Return (x, y) of the center of cell containing provided text 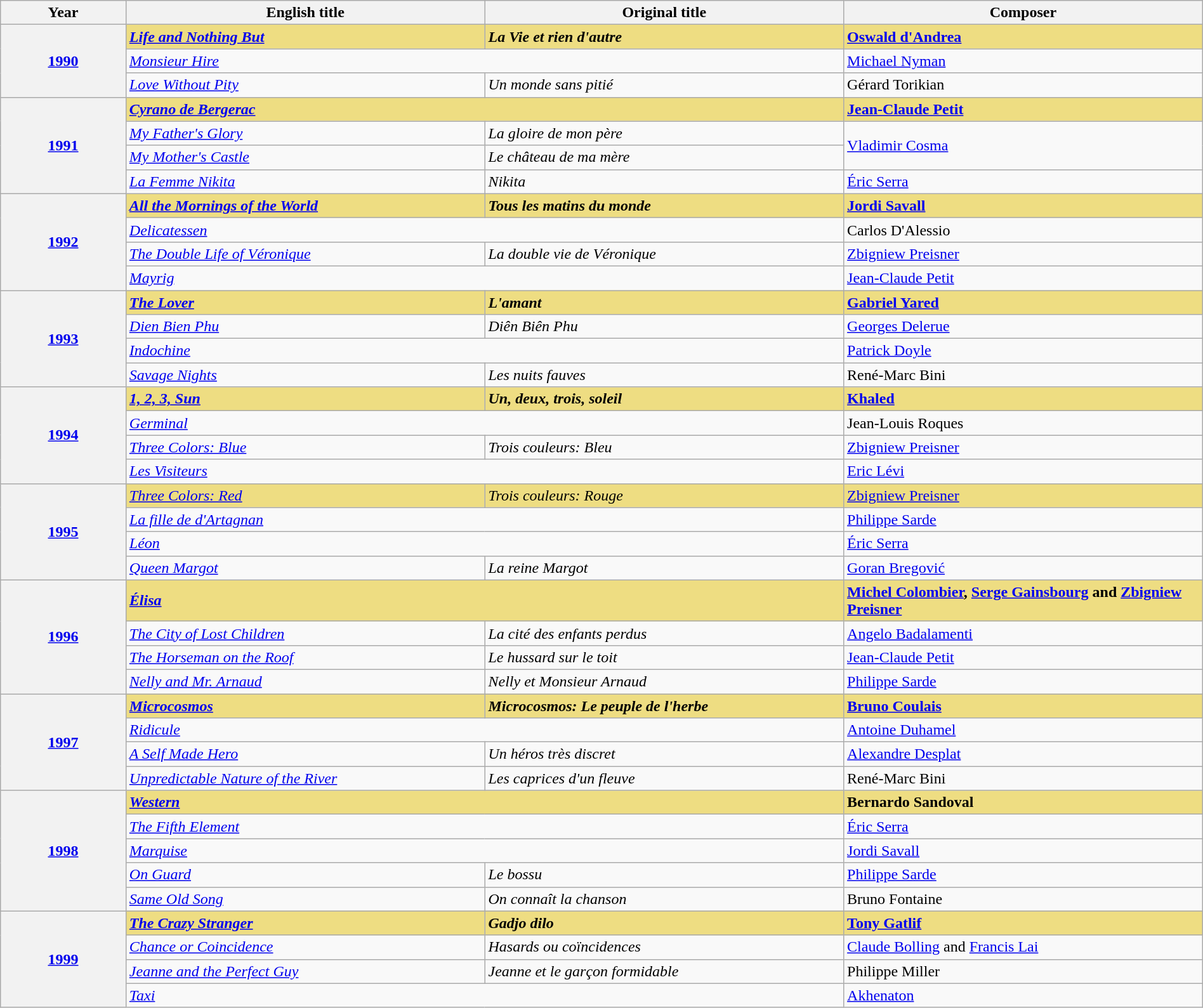
On Guard (305, 875)
Angelo Badalamenti (1023, 633)
Life and Nothing But (305, 37)
My Mother's Castle (305, 157)
Nelly et Monsieur Arnaud (664, 681)
Monsieur Hire (485, 61)
Claude Bolling and Francis Lai (1023, 947)
Patrick Doyle (1023, 351)
Antoine Duhamel (1023, 730)
Un héros très discret (664, 754)
Chance or Coincidence (305, 947)
1993 (63, 339)
The Lover (305, 303)
The City of Lost Children (305, 633)
Trois couleurs: Rouge (664, 495)
Dien Bien Phu (305, 327)
La gloire de mon père (664, 133)
Original title (664, 13)
La fille de d'Artagnan (485, 520)
Unpredictable Nature of the River (305, 778)
1996 (63, 637)
La Vie et rien d'autre (664, 37)
Vladimir Cosma (1023, 145)
Philippe Miller (1023, 971)
Microcosmos: Le peuple de l'herbe (664, 706)
Léon (485, 544)
Eric Lévi (1023, 471)
Gabriel Yared (1023, 303)
Le bossu (664, 875)
Khaled (1023, 399)
L'amant (664, 303)
Bernardo Sandoval (1023, 802)
1998 (63, 851)
Michel Colombier, Serge Gainsbourg and Zbigniew Preisner (1023, 600)
1991 (63, 145)
Western (485, 802)
Les nuits fauves (664, 375)
English title (305, 13)
Composer (1023, 13)
Goran Bregović (1023, 568)
1994 (63, 435)
Gadjo dilo (664, 923)
Bruno Fontaine (1023, 899)
My Father's Glory (305, 133)
Les caprices d'un fleuve (664, 778)
The Fifth Element (485, 827)
Marquise (485, 851)
Alexandre Desplat (1023, 754)
Savage Nights (305, 375)
Microcosmos (305, 706)
Ridicule (485, 730)
La cité des enfants perdus (664, 633)
Gérard Torikian (1023, 85)
Élisa (485, 600)
1999 (63, 959)
1995 (63, 532)
Nikita (664, 181)
Queen Margot (305, 568)
1992 (63, 242)
The Crazy Stranger (305, 923)
The Horseman on the Roof (305, 657)
Tony Gatlif (1023, 923)
Three Colors: Blue (305, 447)
La Femme Nikita (305, 181)
1, 2, 3, Sun (305, 399)
Un, deux, trois, soleil (664, 399)
The Double Life of Véronique (305, 254)
Georges Delerue (1023, 327)
Cyrano de Bergerac (485, 109)
Le château de ma mère (664, 157)
Love Without Pity (305, 85)
Diên Biên Phu (664, 327)
Tous les matins du monde (664, 206)
Hasards ou coïncidences (664, 947)
Le hussard sur le toit (664, 657)
Jeanne et le garçon formidable (664, 971)
Jean-Louis Roques (1023, 423)
Year (63, 13)
On connaît la chanson (664, 899)
Germinal (485, 423)
Taxi (485, 995)
La reine Margot (664, 568)
La double vie de Véronique (664, 254)
Les Visiteurs (485, 471)
1997 (63, 742)
Jeanne and the Perfect Guy (305, 971)
Un monde sans pitié (664, 85)
Three Colors: Red (305, 495)
Bruno Coulais (1023, 706)
Nelly and Mr. Arnaud (305, 681)
Same Old Song (305, 899)
Akhenaton (1023, 995)
1990 (63, 61)
Michael Nyman (1023, 61)
Delicatessen (485, 230)
Mayrig (485, 278)
All the Mornings of the World (305, 206)
Carlos D'Alessio (1023, 230)
Trois couleurs: Bleu (664, 447)
A Self Made Hero (305, 754)
Indochine (485, 351)
Oswald d'Andrea (1023, 37)
